Find where the given text appears and provide that cell's center as (x, y) coordinate. 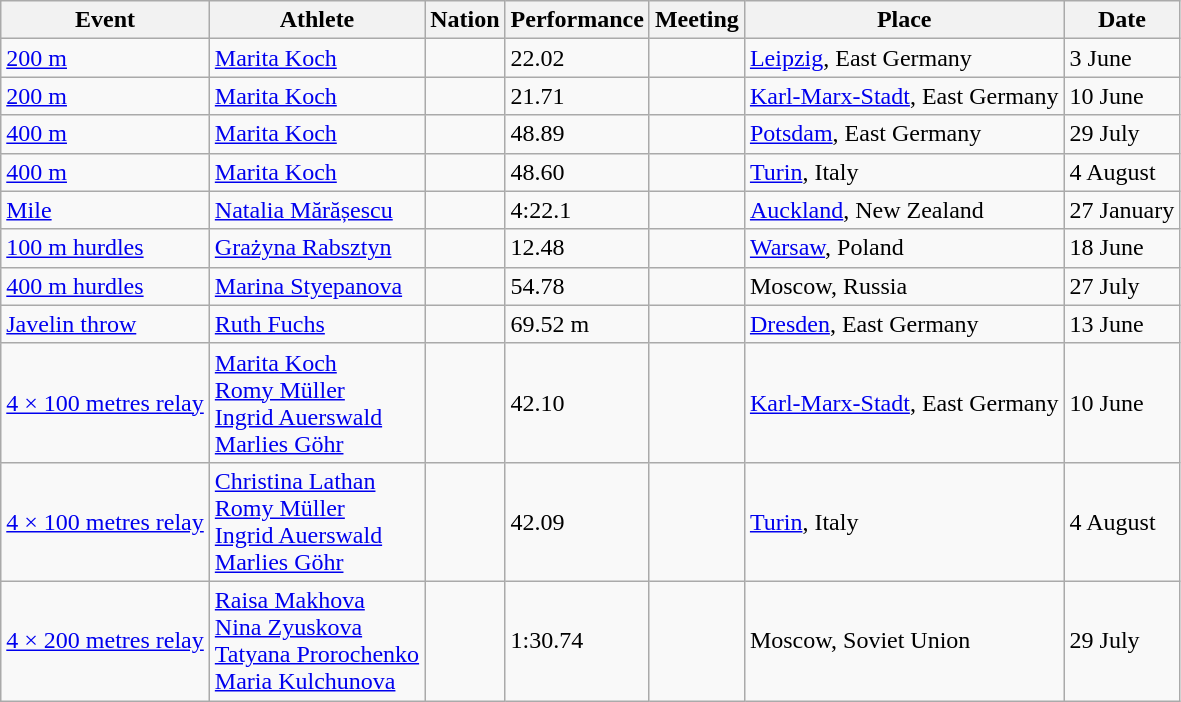
Moscow, Russia (904, 286)
48.60 (577, 172)
27 January (1122, 210)
Marina Styepanova (316, 286)
Warsaw, Poland (904, 248)
3 June (1122, 58)
18 June (1122, 248)
Mile (106, 210)
4:22.1 (577, 210)
Leipzig, East Germany (904, 58)
400 m hurdles (106, 286)
48.89 (577, 134)
21.71 (577, 96)
4 × 200 metres relay (106, 640)
Javelin throw (106, 324)
42.10 (577, 402)
Marita KochRomy MüllerIngrid AuerswaldMarlies Göhr (316, 402)
13 June (1122, 324)
12.48 (577, 248)
Dresden, East Germany (904, 324)
Raisa MakhovaNina ZyuskovaTatyana ProrochenkoMaria Kulchunova (316, 640)
Meeting (696, 20)
Moscow, Soviet Union (904, 640)
Date (1122, 20)
54.78 (577, 286)
Performance (577, 20)
Event (106, 20)
Natalia Mărășescu (316, 210)
Ruth Fuchs (316, 324)
Potsdam, East Germany (904, 134)
Nation (465, 20)
1:30.74 (577, 640)
Grażyna Rabsztyn (316, 248)
Christina LathanRomy MüllerIngrid AuerswaldMarlies Göhr (316, 522)
42.09 (577, 522)
27 July (1122, 286)
100 m hurdles (106, 248)
22.02 (577, 58)
69.52 m (577, 324)
Athlete (316, 20)
Place (904, 20)
Auckland, New Zealand (904, 210)
